Provide the (x, y) coordinate of the cell's center where the given text is located.  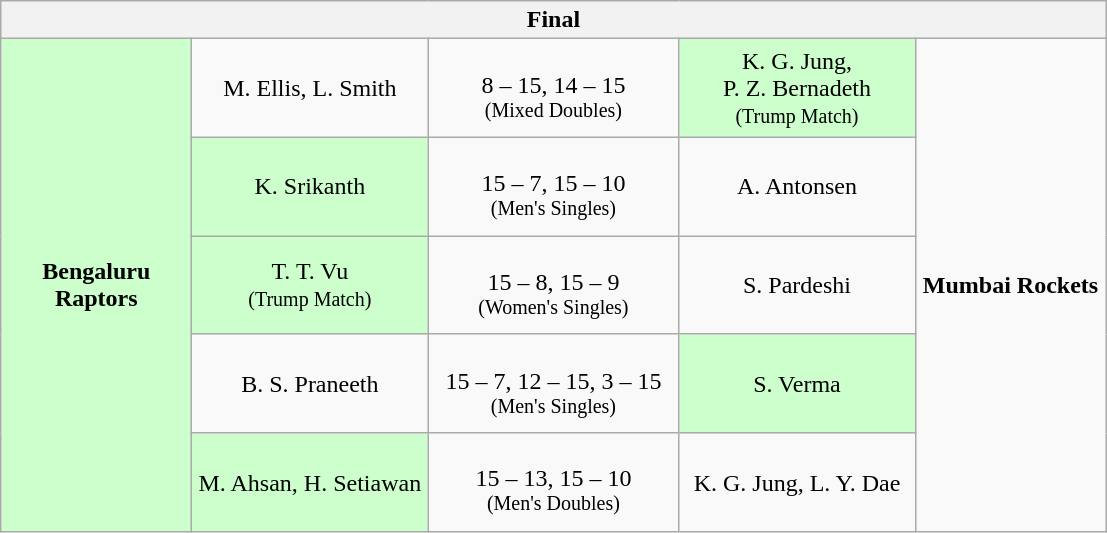
K. G. Jung, L. Y. Dae (797, 482)
B. S. Praneeth (310, 384)
K. G. Jung,P. Z. Bernadeth (Trump Match) (797, 88)
15 – 7, 15 – 10(Men's Singles) (554, 186)
15 – 13, 15 – 10 (Men's Doubles) (554, 482)
S. Pardeshi (797, 286)
15 – 8, 15 – 9(Women's Singles) (554, 286)
8 – 15, 14 – 15(Mixed Doubles) (554, 88)
S. Verma (797, 384)
A. Antonsen (797, 186)
Final (554, 20)
T. T. Vu(Trump Match) (310, 286)
15 – 7, 12 – 15, 3 – 15(Men's Singles) (554, 384)
Mumbai Rockets (1010, 286)
M. Ahsan, H. Setiawan (310, 482)
M. Ellis, L. Smith (310, 88)
K. Srikanth (310, 186)
Bengaluru Raptors (96, 286)
